Return the [x, y] coordinate for the center point of the cell that contains the specified text.  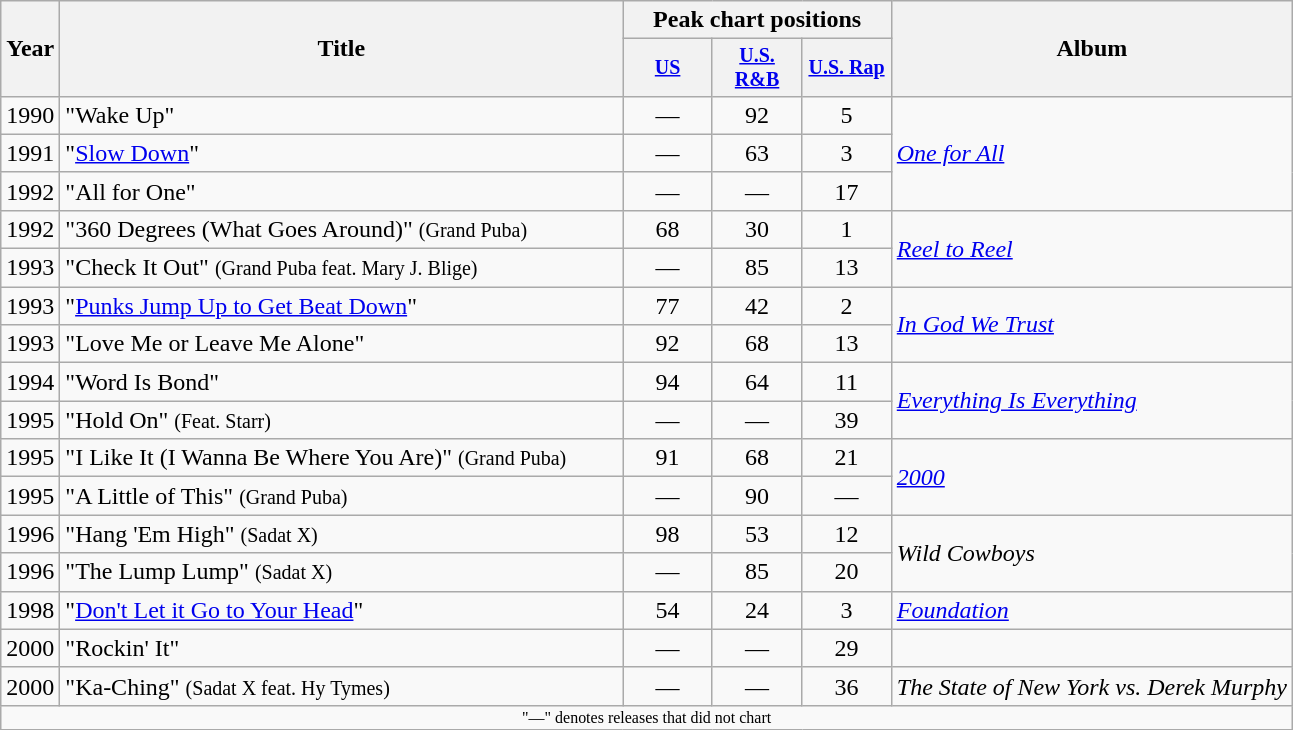
Foundation [1092, 610]
1994 [30, 382]
64 [756, 382]
"Word Is Bond" [342, 382]
US [668, 68]
5 [846, 115]
1 [846, 229]
1990 [30, 115]
The State of New York vs. Derek Murphy [1092, 686]
"Wake Up" [342, 115]
39 [846, 420]
53 [756, 534]
In God We Trust [1092, 325]
"Hang 'Em High" (Sadat X) [342, 534]
90 [756, 496]
"Ka-Ching" (Sadat X feat. Hy Tymes) [342, 686]
"Hold On" (Feat. Starr) [342, 420]
"Punks Jump Up to Get Beat Down" [342, 306]
Reel to Reel [1092, 248]
91 [668, 458]
98 [668, 534]
Year [30, 49]
94 [668, 382]
"All for One" [342, 191]
54 [668, 610]
21 [846, 458]
77 [668, 306]
20 [846, 572]
Title [342, 49]
11 [846, 382]
One for All [1092, 153]
17 [846, 191]
1998 [30, 610]
2 [846, 306]
30 [756, 229]
"I Like It (I Wanna Be Where You Are)" (Grand Puba) [342, 458]
"Check It Out" (Grand Puba feat. Mary J. Blige) [342, 268]
1991 [30, 153]
"A Little of This" (Grand Puba) [342, 496]
Album [1092, 49]
"Slow Down" [342, 153]
Peak chart positions [757, 20]
"—" denotes releases that did not chart [647, 717]
"The Lump Lump" (Sadat X) [342, 572]
"Rockin' It" [342, 648]
"360 Degrees (What Goes Around)" (Grand Puba) [342, 229]
Wild Cowboys [1092, 553]
"Love Me or Leave Me Alone" [342, 344]
12 [846, 534]
63 [756, 153]
24 [756, 610]
Everything Is Everything [1092, 401]
U.S. R&B [756, 68]
"Don't Let it Go to Your Head" [342, 610]
42 [756, 306]
29 [846, 648]
36 [846, 686]
U.S. Rap [846, 68]
